Extract the [X, Y] coordinate from the center of the cell holding the provided text.  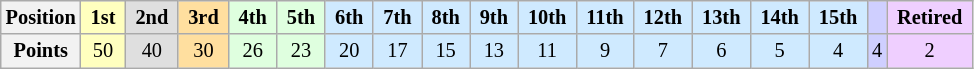
15th [838, 17]
11th [604, 17]
50 [104, 51]
40 [152, 51]
6 [721, 51]
5th [301, 17]
6th [349, 17]
Retired [930, 17]
30 [203, 51]
14th [779, 17]
5 [779, 51]
20 [349, 51]
13 [494, 51]
12th [663, 17]
13th [721, 17]
8th [446, 17]
7 [663, 51]
7th [397, 17]
11 [547, 51]
Position [41, 17]
15 [446, 51]
3rd [203, 17]
10th [547, 17]
17 [397, 51]
23 [301, 51]
26 [253, 51]
9th [494, 17]
2 [930, 51]
Points [41, 51]
9 [604, 51]
4th [253, 17]
1st [104, 17]
2nd [152, 17]
